Pinpoint the cell where the given text exists, returning its (X, Y) midpoint coordinate. 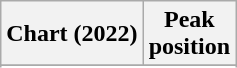
Chart (2022) (72, 34)
Peakposition (189, 34)
